Determine the (X, Y) coordinate at the center of the cell enclosing the given text.  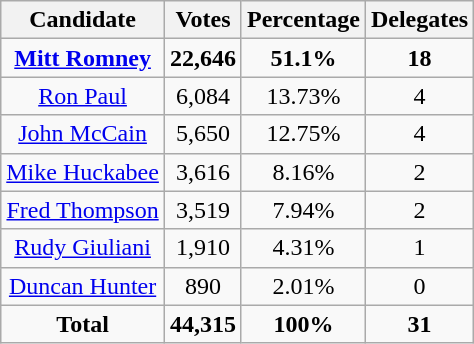
890 (202, 286)
Ron Paul (83, 96)
3,616 (202, 172)
Fred Thompson (83, 210)
Total (83, 324)
6,084 (202, 96)
Duncan Hunter (83, 286)
5,650 (202, 134)
1,910 (202, 248)
13.73% (303, 96)
0 (419, 286)
44,315 (202, 324)
18 (419, 58)
Mike Huckabee (83, 172)
1 (419, 248)
3,519 (202, 210)
51.1% (303, 58)
100% (303, 324)
Candidate (83, 20)
Delegates (419, 20)
Mitt Romney (83, 58)
2.01% (303, 286)
22,646 (202, 58)
Rudy Giuliani (83, 248)
31 (419, 324)
4.31% (303, 248)
John McCain (83, 134)
8.16% (303, 172)
Percentage (303, 20)
Votes (202, 20)
7.94% (303, 210)
12.75% (303, 134)
